Output the [x, y] coordinate of the center of the cell containing the given text.  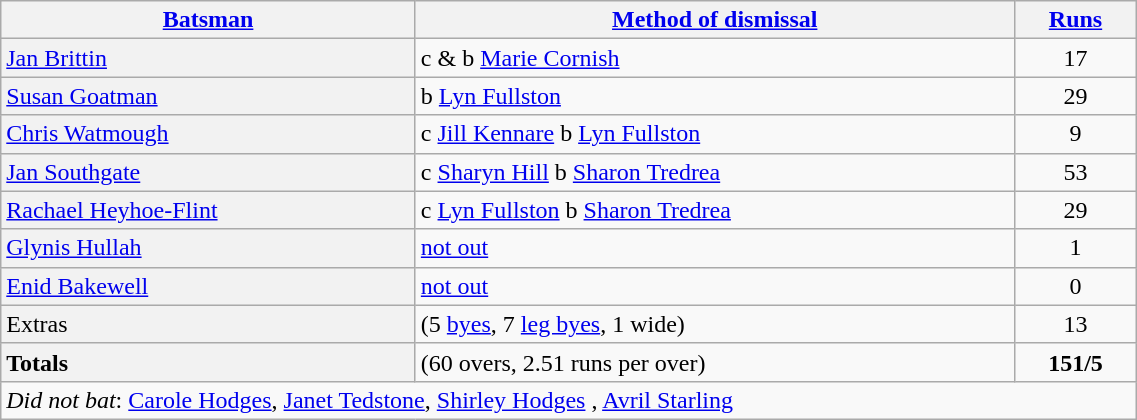
Glynis Hullah [208, 248]
b Lyn Fullston [714, 96]
Method of dismissal [714, 20]
Rachael Heyhoe-Flint [208, 210]
c Sharyn Hill b Sharon Tredrea [714, 172]
13 [1076, 324]
Jan Brittin [208, 58]
Jan Southgate [208, 172]
c Jill Kennare b Lyn Fullston [714, 134]
(60 overs, 2.51 runs per over) [714, 362]
1 [1076, 248]
Runs [1076, 20]
151/5 [1076, 362]
c & b Marie Cornish [714, 58]
c Lyn Fullston b Sharon Tredrea [714, 210]
Enid Bakewell [208, 286]
0 [1076, 286]
Did not bat: Carole Hodges, Janet Tedstone, Shirley Hodges , Avril Starling [569, 400]
(5 byes, 7 leg byes, 1 wide) [714, 324]
Extras [208, 324]
Totals [208, 362]
17 [1076, 58]
Batsman [208, 20]
53 [1076, 172]
9 [1076, 134]
Chris Watmough [208, 134]
Susan Goatman [208, 96]
